Determine the [X, Y] coordinate at the center of the cell enclosing the given text.  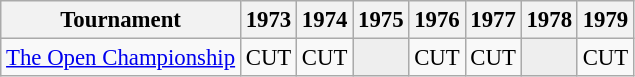
1978 [549, 20]
The Open Championship [121, 58]
1977 [493, 20]
1974 [325, 20]
1976 [437, 20]
1973 [268, 20]
Tournament [121, 20]
1979 [605, 20]
1975 [381, 20]
